Search for the cell housing the specified text and yield its [X, Y] center coordinate. 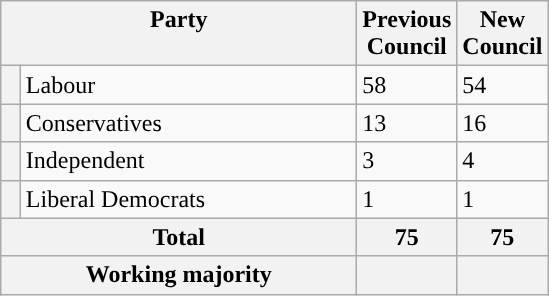
Independent [188, 161]
New Council [502, 34]
54 [502, 85]
4 [502, 161]
16 [502, 123]
Party [179, 34]
Liberal Democrats [188, 199]
Previous Council [407, 34]
13 [407, 123]
Working majority [179, 275]
Labour [188, 85]
58 [407, 85]
Conservatives [188, 123]
3 [407, 161]
Total [179, 237]
